Return the [x, y] coordinate for the center point of the cell that contains the specified text.  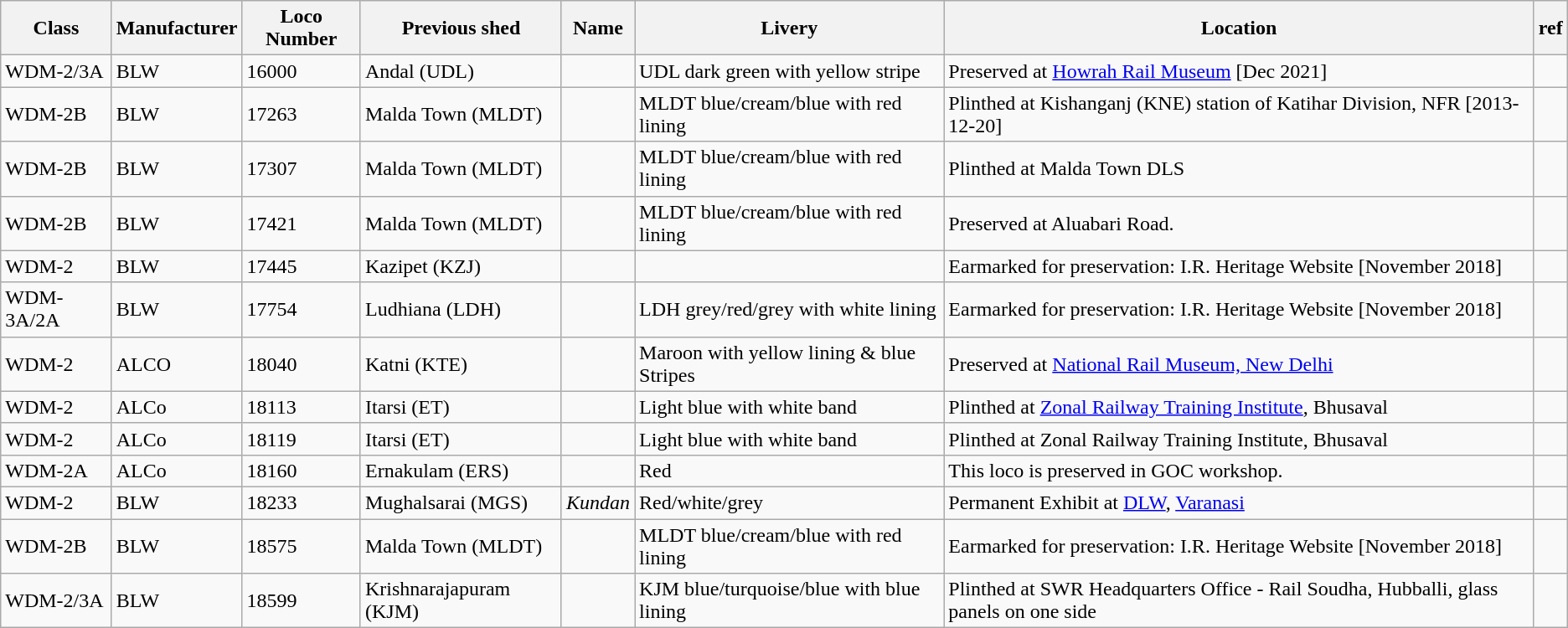
Mughalsarai (MGS) [461, 502]
WDM-2A [56, 471]
16000 [302, 71]
Krishnarajapuram (KJM) [461, 601]
Katni (KTE) [461, 363]
Name [598, 28]
Previous shed [461, 28]
18233 [302, 502]
18160 [302, 471]
Kazipet (KZJ) [461, 266]
Manufacturer [177, 28]
UDL dark green with yellow stripe [789, 71]
LDH grey/red/grey with white lining [789, 310]
Loco Number [302, 28]
17307 [302, 169]
17263 [302, 114]
This loco is preserved in GOC workshop. [1239, 471]
Permanent Exhibit at DLW, Varanasi [1239, 502]
Location [1239, 28]
Maroon with yellow lining & blue Stripes [789, 363]
Kundan [598, 502]
Preserved at Aluabari Road. [1239, 223]
17445 [302, 266]
Plinthed at SWR Headquarters Office - Rail Soudha, Hubballi, glass panels on one side [1239, 601]
Plinthed at Malda Town DLS [1239, 169]
Class [56, 28]
Andal (UDL) [461, 71]
18599 [302, 601]
17754 [302, 310]
Ernakulam (ERS) [461, 471]
Livery [789, 28]
18119 [302, 439]
18113 [302, 407]
Red [789, 471]
WDM-3A/2A [56, 310]
KJM blue/turquoise/blue with blue lining [789, 601]
18575 [302, 546]
Plinthed at Kishanganj (KNE) station of Katihar Division, NFR [2013-12-20] [1239, 114]
Ludhiana (LDH) [461, 310]
ALCO [177, 363]
Preserved at National Rail Museum, New Delhi [1239, 363]
Red/white/grey [789, 502]
ref [1550, 28]
18040 [302, 363]
17421 [302, 223]
Preserved at Howrah Rail Museum [Dec 2021] [1239, 71]
